Identify which cell holds the provided text, then report its [x, y] central coordinate. 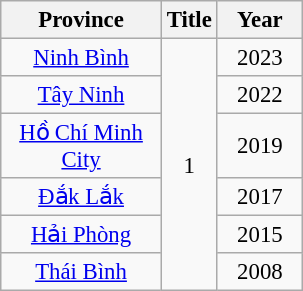
Hồ Chí Minh City [82, 146]
Title [189, 20]
2022 [260, 95]
2019 [260, 146]
2015 [260, 235]
Hải Phòng [82, 235]
Ninh Bình [82, 58]
Tây Ninh [82, 95]
2023 [260, 58]
Province [82, 20]
Đắk Lắk [82, 197]
2017 [260, 197]
Year [260, 20]
